Return the [x, y] coordinate for the center point of the cell that contains the specified text.  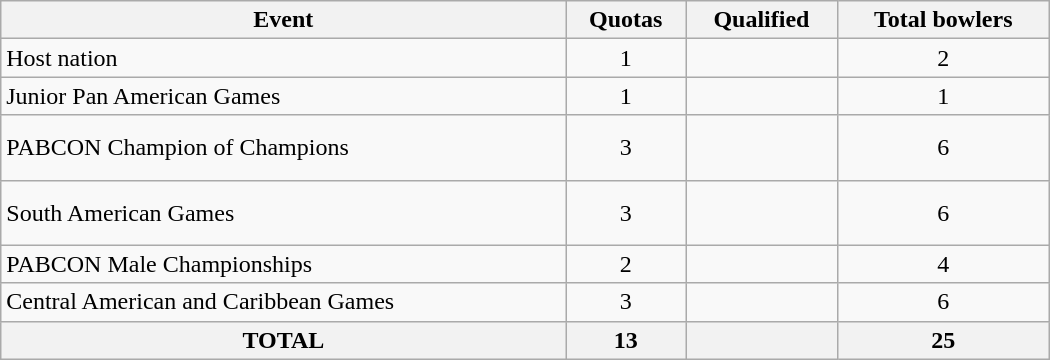
TOTAL [284, 340]
Host nation [284, 58]
4 [943, 264]
Quotas [626, 20]
PABCON Champion of Champions [284, 148]
Qualified [762, 20]
Central American and Caribbean Games [284, 302]
Event [284, 20]
Junior Pan American Games [284, 96]
13 [626, 340]
South American Games [284, 212]
PABCON Male Championships [284, 264]
25 [943, 340]
Total bowlers [943, 20]
